Search for the cell housing the specified text and yield its [X, Y] center coordinate. 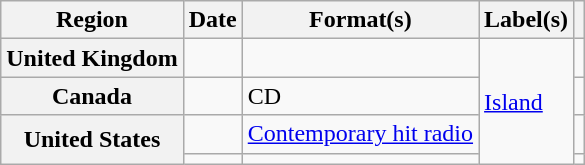
United States [92, 140]
Region [92, 20]
Contemporary hit radio [360, 134]
Island [526, 102]
Canada [92, 96]
CD [360, 96]
Format(s) [360, 20]
United Kingdom [92, 58]
Label(s) [526, 20]
Date [212, 20]
